From the cell containing the given text, extract its center point as [x, y] coordinate. 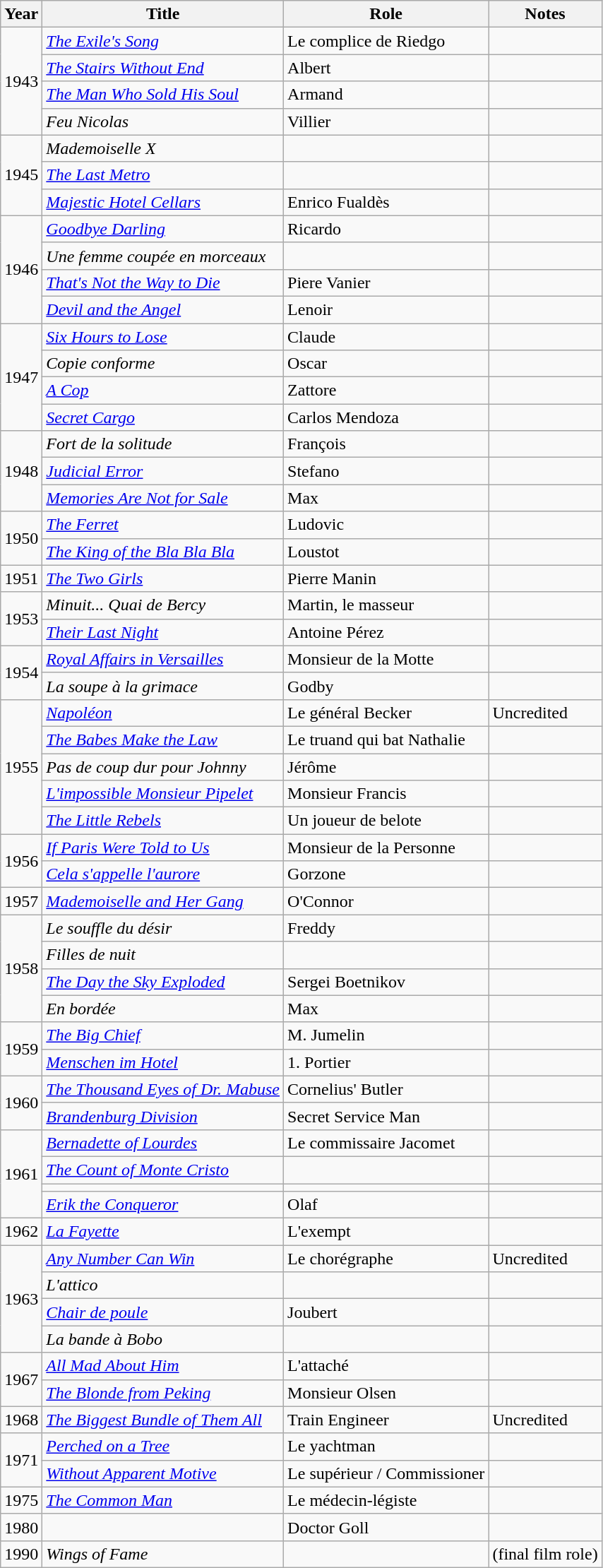
1961 [21, 1174]
Notes [545, 14]
Loustot [386, 552]
Goodbye Darling [163, 229]
The King of the Bla Bla Bla [163, 552]
Antoine Pérez [386, 632]
Chair de poule [163, 1312]
Martin, le masseur [386, 605]
1947 [21, 377]
Perched on a Tree [163, 1447]
Ricardo [386, 229]
Le commissaire Jacomet [386, 1143]
Un joueur de belote [386, 821]
1962 [21, 1232]
Villier [386, 121]
La Fayette [163, 1232]
Sergei Boetnikov [386, 982]
Year [21, 14]
1955 [21, 766]
O'Connor [386, 901]
Cornelius' Butler [386, 1089]
Olaf [386, 1205]
Pierre Manin [386, 578]
Le yachtman [386, 1447]
The Common Man [163, 1500]
Mademoiselle and Her Gang [163, 901]
Filles de nuit [163, 955]
M. Jumelin [386, 1035]
Erik the Conqueror [163, 1205]
The Thousand Eyes of Dr. Mabuse [163, 1089]
Piere Vanier [386, 283]
1958 [21, 968]
Le médecin-légiste [386, 1500]
Brandenburg Division [163, 1116]
1967 [21, 1379]
If Paris Were Told to Us [163, 848]
The Blonde from Peking [163, 1393]
Majestic Hotel Cellars [163, 202]
Zattore [386, 391]
L'attaché [386, 1366]
Secret Service Man [386, 1116]
Monsieur de la Motte [386, 659]
The Big Chief [163, 1035]
François [386, 444]
Lenoir [386, 309]
1980 [21, 1527]
Oscar [386, 364]
Le chorégraphe [386, 1259]
Menschen im Hotel [163, 1062]
Ludovic [386, 525]
Role [386, 14]
The Babes Make the Law [163, 740]
1959 [21, 1049]
The Count of Monte Cristo [163, 1170]
Le truand qui bat Nathalie [386, 740]
The Little Rebels [163, 821]
1971 [21, 1460]
That's Not the Way to Die [163, 283]
Mademoiselle X [163, 148]
1954 [21, 672]
1951 [21, 578]
La soupe à la grimace [163, 686]
Copie conforme [163, 364]
1946 [21, 269]
1948 [21, 471]
Devil and the Angel [163, 309]
1943 [21, 81]
Title [163, 14]
1. Portier [386, 1062]
The Day the Sky Exploded [163, 982]
The Exile's Song [163, 41]
Secret Cargo [163, 417]
Any Number Can Win [163, 1259]
Albert [386, 68]
Le général Becker [386, 713]
Une femme coupée en morceaux [163, 256]
1960 [21, 1103]
Minuit... Quai de Bercy [163, 605]
En bordée [163, 1009]
Monsieur Francis [386, 794]
La bande à Bobo [163, 1339]
Train Engineer [386, 1420]
The Two Girls [163, 578]
A Cop [163, 391]
Without Apparent Motive [163, 1473]
Gorzone [386, 874]
Le supérieur / Commissioner [386, 1473]
Freddy [386, 928]
1990 [21, 1554]
Bernadette of Lourdes [163, 1143]
1956 [21, 861]
Wings of Fame [163, 1554]
Napoléon [163, 713]
1963 [21, 1299]
Judicial Error [163, 471]
Monsieur Olsen [386, 1393]
Six Hours to Lose [163, 337]
The Man Who Sold His Soul [163, 95]
L'attico [163, 1285]
Monsieur de la Personne [386, 848]
The Ferret [163, 525]
Stefano [386, 471]
Jérôme [386, 766]
1945 [21, 175]
L'exempt [386, 1232]
Carlos Mendoza [386, 417]
Pas de coup dur pour Johnny [163, 766]
The Last Metro [163, 175]
1953 [21, 619]
Their Last Night [163, 632]
Cela s'appelle l'aurore [163, 874]
Doctor Goll [386, 1527]
Armand [386, 95]
Le complice de Riedgo [386, 41]
(final film role) [545, 1554]
1950 [21, 538]
L'impossible Monsieur Pipelet [163, 794]
Enrico Fualdès [386, 202]
The Biggest Bundle of Them All [163, 1420]
The Stairs Without End [163, 68]
Le souffle du désir [163, 928]
Joubert [386, 1312]
1968 [21, 1420]
All Mad About Him [163, 1366]
1957 [21, 901]
Godby [386, 686]
Claude [386, 337]
Feu Nicolas [163, 121]
Fort de la solitude [163, 444]
Royal Affairs in Versailles [163, 659]
1975 [21, 1500]
Memories Are Not for Sale [163, 498]
